Return the [X, Y] coordinate for the center point of the cell that contains the specified text.  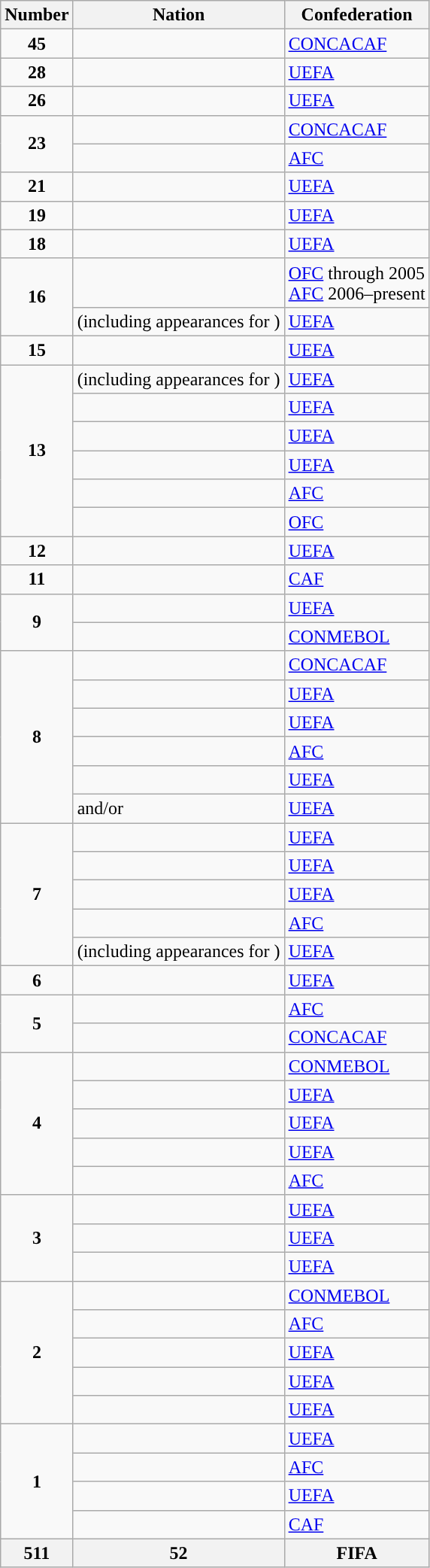
13 [37, 450]
45 [37, 44]
OFC [356, 522]
9 [37, 622]
8 [37, 737]
OFC through 2005AFC 2006–present [356, 283]
28 [37, 72]
1 [37, 1481]
18 [37, 244]
FIFA [356, 1553]
12 [37, 551]
Confederation [356, 15]
23 [37, 144]
Number [37, 15]
52 [179, 1553]
26 [37, 101]
6 [37, 980]
15 [37, 350]
19 [37, 215]
3 [37, 1238]
4 [37, 1123]
511 [37, 1553]
2 [37, 1352]
7 [37, 895]
and/or [179, 808]
Nation [179, 15]
21 [37, 187]
5 [37, 1023]
16 [37, 296]
11 [37, 579]
